Extract the [X, Y] coordinate from the center of the cell holding the provided text.  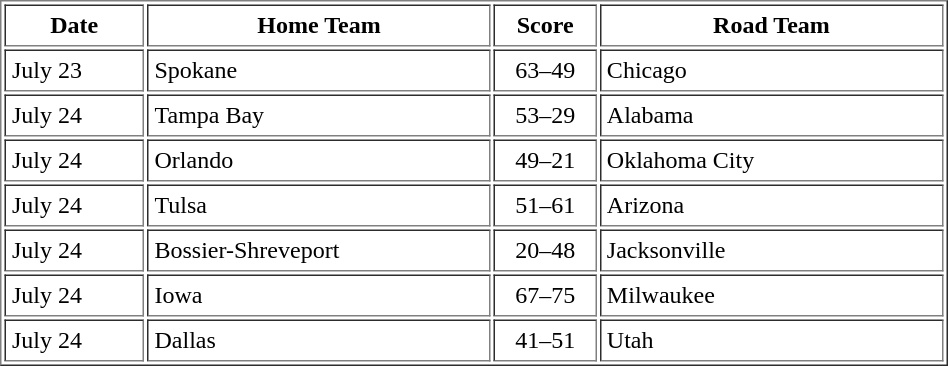
Tulsa [319, 205]
49–21 [545, 161]
Road Team [771, 25]
Tampa Bay [319, 115]
Jacksonville [771, 251]
Score [545, 25]
Dallas [319, 341]
Orlando [319, 161]
Alabama [771, 115]
Spokane [319, 71]
Chicago [771, 71]
Milwaukee [771, 295]
July 23 [74, 71]
53–29 [545, 115]
Arizona [771, 205]
67–75 [545, 295]
63–49 [545, 71]
Home Team [319, 25]
Utah [771, 341]
41–51 [545, 341]
Oklahoma City [771, 161]
51–61 [545, 205]
Date [74, 25]
Iowa [319, 295]
20–48 [545, 251]
Bossier-Shreveport [319, 251]
